Return the [X, Y] coordinate for the center point of the cell that contains the specified text.  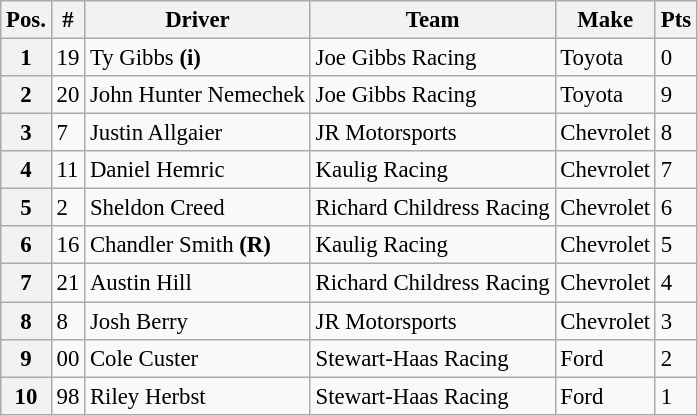
Riley Herbst [198, 396]
Pts [676, 20]
John Hunter Nemechek [198, 95]
11 [68, 170]
Driver [198, 20]
Justin Allgaier [198, 133]
00 [68, 358]
16 [68, 245]
Ty Gibbs (i) [198, 58]
# [68, 20]
Chandler Smith (R) [198, 245]
0 [676, 58]
Sheldon Creed [198, 208]
20 [68, 95]
Austin Hill [198, 283]
19 [68, 58]
Cole Custer [198, 358]
Team [432, 20]
Josh Berry [198, 321]
98 [68, 396]
Pos. [26, 20]
Daniel Hemric [198, 170]
10 [26, 396]
21 [68, 283]
Make [605, 20]
